For the text-containing cell, return its midpoint in [x, y] coordinate format. 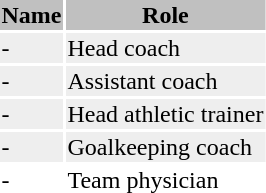
Name [32, 15]
Head coach [166, 48]
Role [166, 15]
Goalkeeping coach [166, 147]
Head athletic trainer [166, 114]
Assistant coach [166, 81]
